Output the (x, y) coordinate of the center of the cell containing the given text.  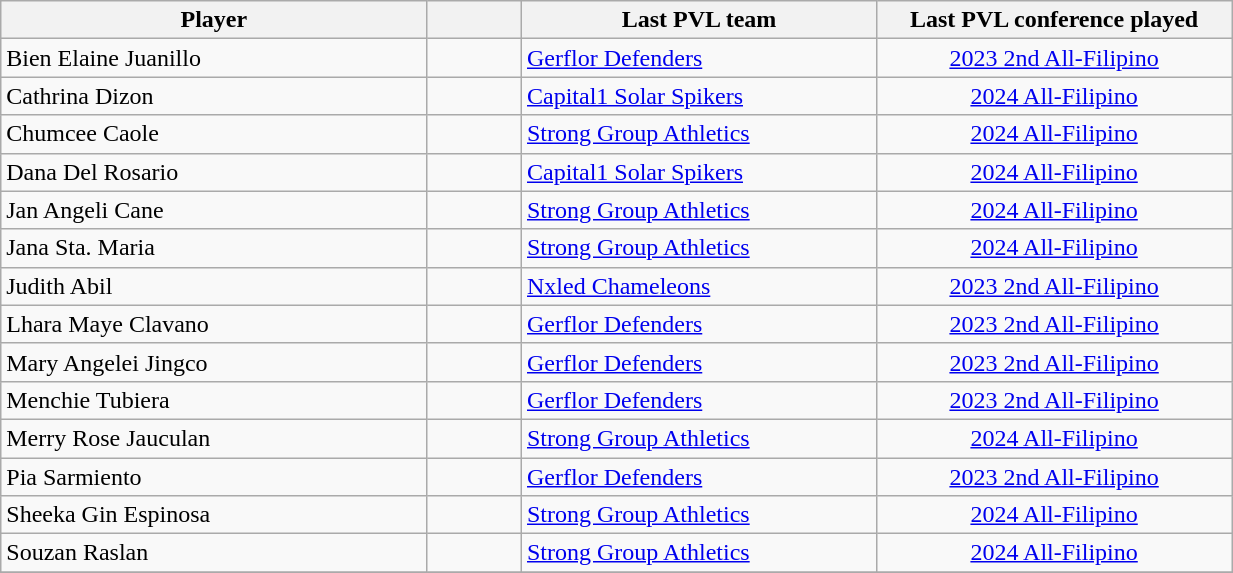
Chumcee Caole (214, 134)
Merry Rose Jauculan (214, 438)
Player (214, 20)
Souzan Raslan (214, 553)
Mary Angelei Jingco (214, 362)
Last PVL team (698, 20)
Menchie Tubiera (214, 400)
Lhara Maye Clavano (214, 324)
Last PVL conference played (1054, 20)
Pia Sarmiento (214, 477)
Bien Elaine Juanillo (214, 58)
Jan Angeli Cane (214, 210)
Dana Del Rosario (214, 172)
Cathrina Dizon (214, 96)
Judith Abil (214, 286)
Nxled Chameleons (698, 286)
Jana Sta. Maria (214, 248)
Sheeka Gin Espinosa (214, 515)
